Output the (X, Y) coordinate of the center of the cell containing the given text.  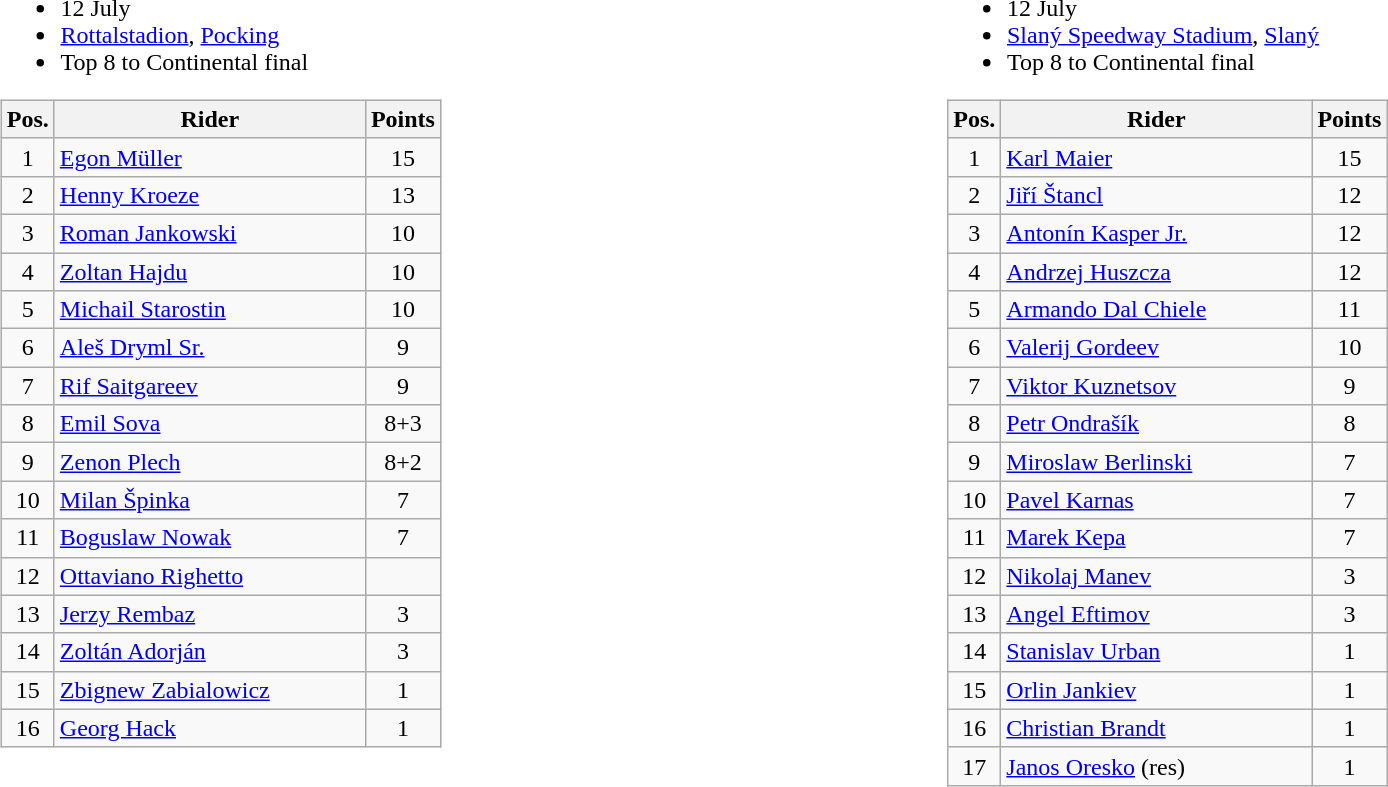
Zenon Plech (210, 462)
Andrzej Huszcza (1156, 271)
Roman Jankowski (210, 233)
Georg Hack (210, 728)
Marek Kepa (1156, 538)
Angel Eftimov (1156, 614)
Christian Brandt (1156, 728)
Jerzy Rembaz (210, 614)
Zbignew Zabialowicz (210, 690)
Pavel Karnas (1156, 500)
8+3 (402, 424)
Rif Saitgareev (210, 386)
Karl Maier (1156, 157)
Boguslaw Nowak (210, 538)
Ottaviano Righetto (210, 576)
Aleš Dryml Sr. (210, 348)
Armando Dal Chiele (1156, 310)
Egon Müller (210, 157)
Henny Kroeze (210, 195)
Antonín Kasper Jr. (1156, 233)
Zoltán Adorján (210, 652)
Petr Ondrašík (1156, 424)
Emil Sova (210, 424)
Orlin Jankiev (1156, 690)
Michail Starostin (210, 310)
Stanislav Urban (1156, 652)
17 (974, 766)
Janos Oresko (res) (1156, 766)
Milan Špinka (210, 500)
Jiří Štancl (1156, 195)
Miroslaw Berlinski (1156, 462)
Nikolaj Manev (1156, 576)
Valerij Gordeev (1156, 348)
8+2 (402, 462)
Zoltan Hajdu (210, 271)
Viktor Kuznetsov (1156, 386)
